Return the [x, y] coordinate for the center point of the cell that contains the specified text.  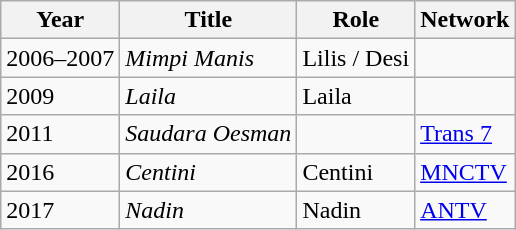
2016 [60, 172]
Role [356, 20]
Mimpi Manis [208, 58]
Saudara Oesman [208, 134]
2009 [60, 96]
2006–2007 [60, 58]
Trans 7 [465, 134]
ANTV [465, 210]
2017 [60, 210]
Title [208, 20]
MNCTV [465, 172]
Lilis / Desi [356, 58]
Network [465, 20]
Year [60, 20]
2011 [60, 134]
